Return the (X, Y) coordinate for the center point of the cell that contains the specified text.  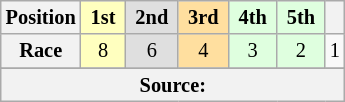
8 (104, 51)
1st (104, 17)
Source: (173, 85)
2nd (152, 17)
3rd (203, 17)
Race (41, 51)
3 (253, 51)
Position (41, 17)
4 (203, 51)
1 (335, 51)
6 (152, 51)
2 (301, 51)
4th (253, 17)
5th (301, 17)
